Detect which cell encompasses the target text, then output its [X, Y] center coordinate. 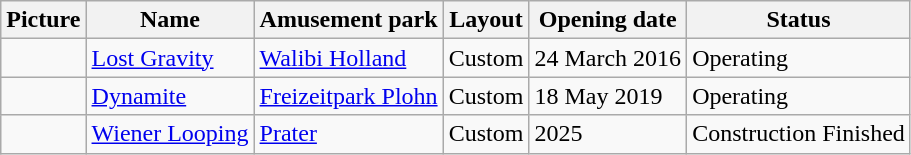
Opening date [608, 20]
Lost Gravity [170, 58]
Picture [44, 20]
Amusement park [348, 20]
18 May 2019 [608, 96]
Dynamite [170, 96]
Name [170, 20]
Wiener Looping [170, 134]
Construction Finished [799, 134]
24 March 2016 [608, 58]
2025 [608, 134]
Prater [348, 134]
Layout [486, 20]
Walibi Holland [348, 58]
Freizeitpark Plohn [348, 96]
Status [799, 20]
